For the text-containing cell, return its midpoint in [x, y] coordinate format. 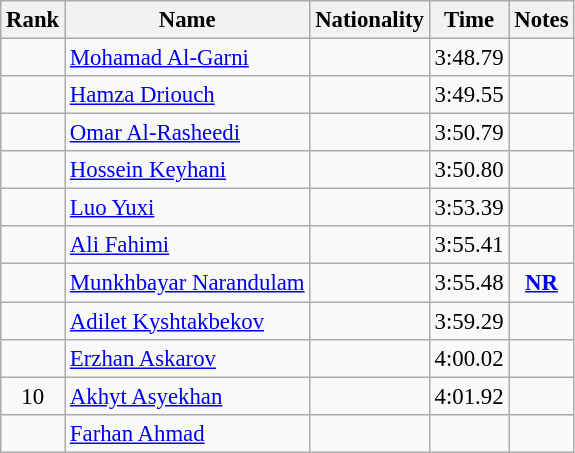
4:00.02 [469, 358]
3:50.80 [469, 170]
Akhyt Asyekhan [188, 396]
Ali Fahimi [188, 245]
3:48.79 [469, 58]
NR [542, 283]
3:55.48 [469, 283]
3:53.39 [469, 208]
Mohamad Al-Garni [188, 58]
Luo Yuxi [188, 208]
Nationality [370, 20]
Adilet Kyshtakbekov [188, 321]
10 [33, 396]
3:59.29 [469, 321]
Omar Al-Rasheedi [188, 133]
Farhan Ahmad [188, 433]
Notes [542, 20]
Name [188, 20]
3:55.41 [469, 245]
3:49.55 [469, 95]
Erzhan Askarov [188, 358]
Hamza Driouch [188, 95]
Munkhbayar Narandulam [188, 283]
Time [469, 20]
3:50.79 [469, 133]
4:01.92 [469, 396]
Hossein Keyhani [188, 170]
Rank [33, 20]
